Locate the cell with the specified text and output its (X, Y) center coordinate. 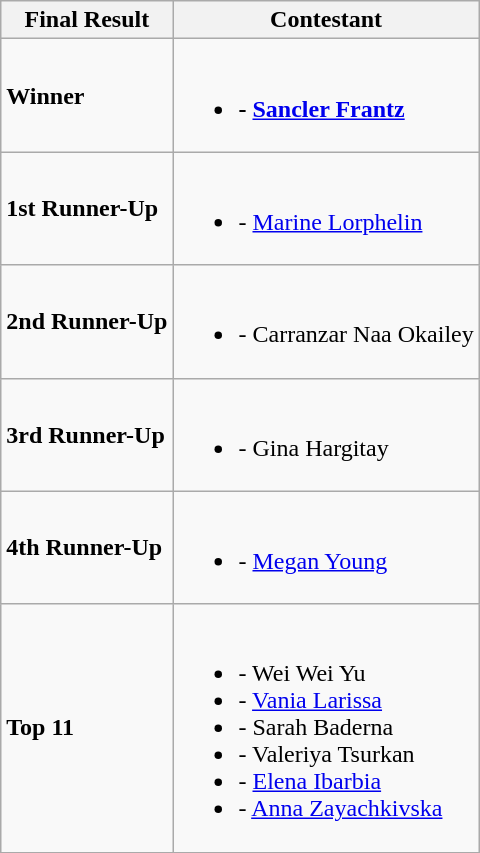
- Wei Wei Yu - Vania Larissa - Sarah Baderna - Valeriya Tsurkan - Elena Ibarbia - Anna Zayachkivska (326, 728)
- Megan Young (326, 548)
- Gina Hargitay (326, 434)
2nd Runner-Up (87, 322)
Winner (87, 96)
1st Runner-Up (87, 208)
- Marine Lorphelin (326, 208)
Final Result (87, 20)
3rd Runner-Up (87, 434)
Top 11 (87, 728)
4th Runner-Up (87, 548)
- Sancler Frantz (326, 96)
Contestant (326, 20)
- Carranzar Naa Okailey (326, 322)
